Output the (X, Y) coordinate of the center of the cell containing the given text.  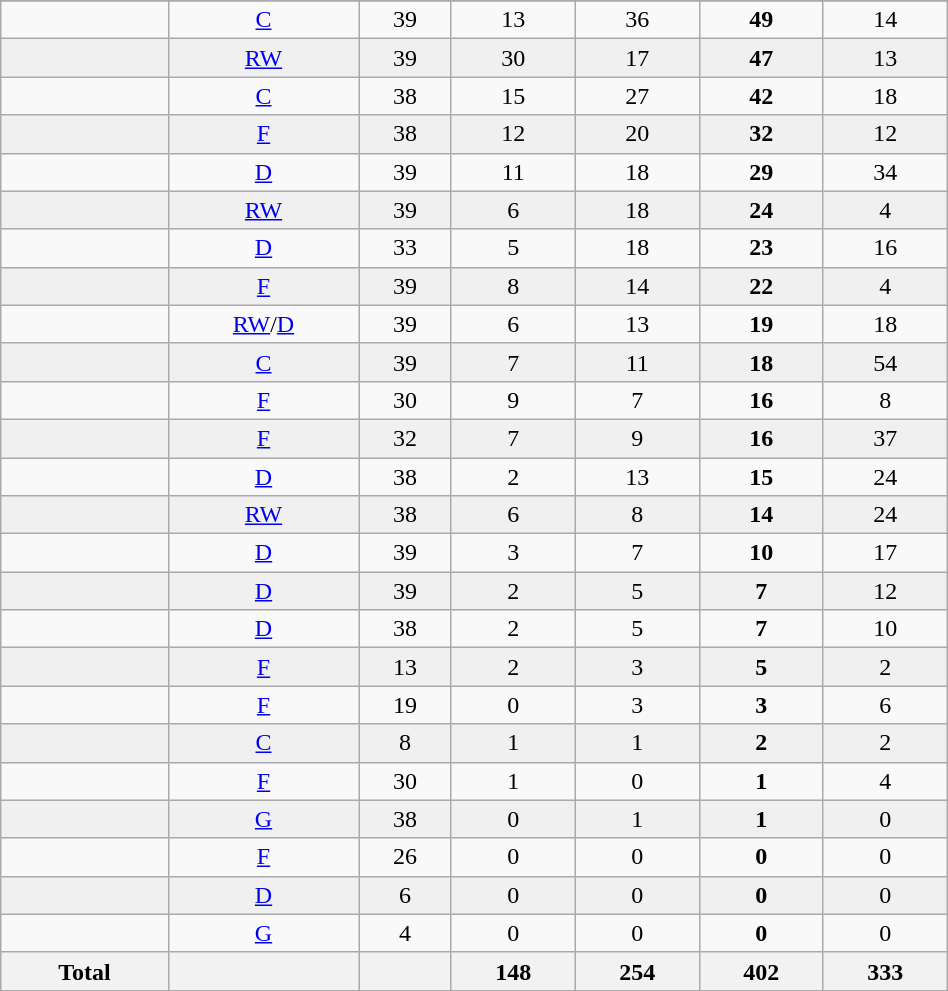
37 (885, 438)
333 (885, 971)
49 (761, 20)
RW/D (264, 324)
402 (761, 971)
42 (761, 96)
22 (761, 286)
148 (513, 971)
47 (761, 58)
36 (637, 20)
29 (761, 172)
23 (761, 248)
54 (885, 362)
34 (885, 172)
27 (637, 96)
33 (405, 248)
20 (637, 134)
26 (405, 857)
254 (637, 971)
Total (84, 971)
